Capture the cell that displays the provided text and extract its (x, y) central coordinate. 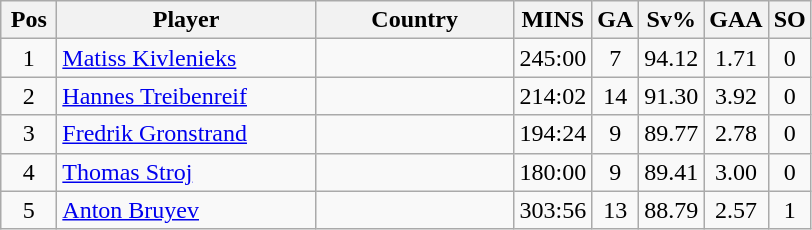
7 (616, 58)
1.71 (736, 58)
13 (616, 210)
GA (616, 20)
2 (29, 96)
Pos (29, 20)
3 (29, 134)
180:00 (553, 172)
89.41 (672, 172)
GAA (736, 20)
3.92 (736, 96)
Anton Bruyev (186, 210)
Matiss Kivlenieks (186, 58)
214:02 (553, 96)
4 (29, 172)
94.12 (672, 58)
Thomas Stroj (186, 172)
Sv% (672, 20)
91.30 (672, 96)
2.78 (736, 134)
303:56 (553, 210)
88.79 (672, 210)
Player (186, 20)
2.57 (736, 210)
MINS (553, 20)
Country (414, 20)
SO (790, 20)
Fredrik Gronstrand (186, 134)
89.77 (672, 134)
194:24 (553, 134)
3.00 (736, 172)
245:00 (553, 58)
5 (29, 210)
Hannes Treibenreif (186, 96)
14 (616, 96)
